Find where the given text appears and provide that cell's center as [x, y] coordinate. 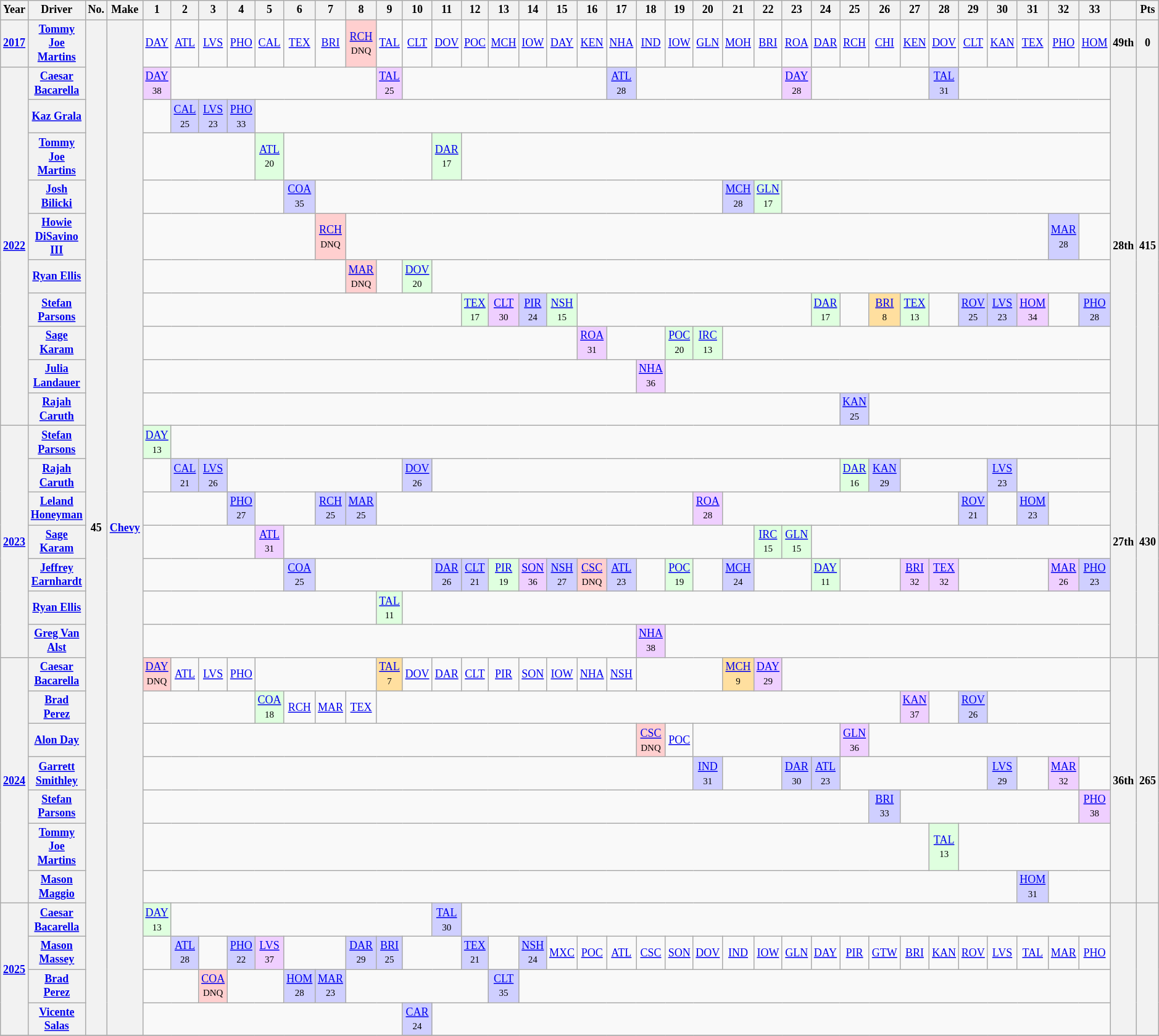
8 [361, 10]
ROV [973, 953]
Year [15, 10]
MAR23 [331, 986]
GLN36 [855, 740]
NHA36 [651, 376]
23 [796, 10]
Chevy [125, 528]
PHO27 [242, 508]
SON36 [533, 574]
7 [331, 10]
IRC13 [708, 343]
2023 [15, 542]
Julia Landauer [57, 376]
NSH [621, 674]
32 [1064, 10]
Alon Day [57, 740]
MAR26 [1064, 574]
Pts [1148, 10]
19 [679, 10]
30 [1002, 10]
28th [1123, 246]
CLT30 [504, 310]
KAN37 [915, 707]
HOM [1095, 43]
BRI33 [884, 806]
COA18 [269, 707]
DAR29 [361, 953]
Garrett Smithley [57, 774]
Josh Bilicki [57, 197]
415 [1148, 246]
29 [973, 10]
3 [214, 10]
31 [1033, 10]
PHO23 [1095, 574]
Leland Honeyman [57, 508]
NSH15 [562, 310]
1 [157, 10]
NSH27 [562, 574]
27 [915, 10]
TEX13 [915, 310]
24 [826, 10]
28 [944, 10]
IRC15 [768, 542]
BRI8 [884, 310]
4 [242, 10]
CSC [651, 953]
26 [884, 10]
HOM23 [1033, 508]
DAYDNQ [157, 674]
TEX17 [475, 310]
DAR26 [447, 574]
DAY11 [826, 574]
Greg Van Alst [57, 641]
16 [592, 10]
BRI25 [389, 953]
HOM28 [300, 986]
No. [96, 10]
TAL31 [944, 83]
GTW [884, 953]
2025 [15, 970]
6 [300, 10]
GLN15 [796, 542]
33 [1095, 10]
ROA [796, 43]
ATL31 [269, 542]
430 [1148, 542]
NHA38 [651, 641]
12 [475, 10]
POC20 [679, 343]
COA35 [300, 197]
RCH25 [331, 508]
MXC [562, 953]
PHO38 [1095, 806]
DOV26 [417, 475]
Kaz Grala [57, 117]
45 [96, 528]
CAR24 [417, 1019]
TEX21 [475, 953]
Make [125, 10]
DAY28 [796, 83]
TAL30 [447, 920]
25 [855, 10]
TAL7 [389, 674]
9 [389, 10]
17 [621, 10]
TAL25 [389, 83]
13 [504, 10]
21 [738, 10]
18 [651, 10]
HOM31 [1033, 887]
POC19 [679, 574]
Vicente Salas [57, 1019]
MCH [504, 43]
LVS 23 [1002, 310]
NSH24 [533, 953]
Mason Massey [57, 953]
Jeffrey Earnhardt [57, 574]
LVS29 [1002, 774]
KAN29 [884, 475]
2017 [15, 43]
15 [562, 10]
CAL21 [185, 475]
LVS37 [269, 953]
PHO28 [1095, 310]
ROA28 [708, 508]
DOV20 [417, 276]
MAR28 [1064, 236]
IND31 [708, 774]
MCH9 [738, 674]
Howie DiSavino III [57, 236]
10 [417, 10]
MARDNQ [361, 276]
MCH 28 [738, 197]
14 [533, 10]
MOH [738, 43]
COA25 [300, 574]
BRI32 [915, 574]
COADNQ [214, 986]
PIR19 [504, 574]
LVS26 [214, 475]
MCH24 [738, 574]
20 [708, 10]
36th [1123, 781]
CAL25 [185, 117]
DAR16 [855, 475]
PHO22 [242, 953]
GLN 17 [768, 197]
CHI [884, 43]
ROV21 [973, 508]
DAY38 [157, 83]
HOM34 [1033, 310]
ATL20 [269, 156]
CLT21 [475, 574]
ROV26 [973, 707]
Driver [57, 10]
TAL13 [944, 847]
KAN25 [855, 409]
2024 [15, 781]
2022 [15, 246]
MAR32 [1064, 774]
ROA31 [592, 343]
ROV 25 [973, 310]
0 [1148, 43]
PHO33 [242, 117]
TEX32 [944, 574]
5 [269, 10]
22 [768, 10]
CAL [269, 43]
DAY29 [768, 674]
11 [447, 10]
Mason Maggio [57, 887]
49th [1123, 43]
27th [1123, 542]
265 [1148, 781]
2 [185, 10]
PIR24 [533, 310]
TAL11 [389, 608]
DAR30 [796, 774]
MAR25 [361, 508]
CLT35 [504, 986]
